For the text-containing cell, return its midpoint in [x, y] coordinate format. 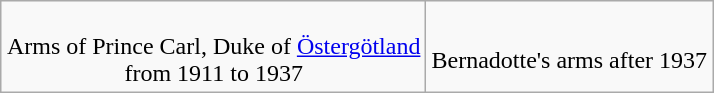
Arms of Prince Carl, Duke of Östergötland from 1911 to 1937 [214, 47]
Bernadotte's arms after 1937 [570, 47]
